Detect which cell encompasses the target text, then output its (X, Y) center coordinate. 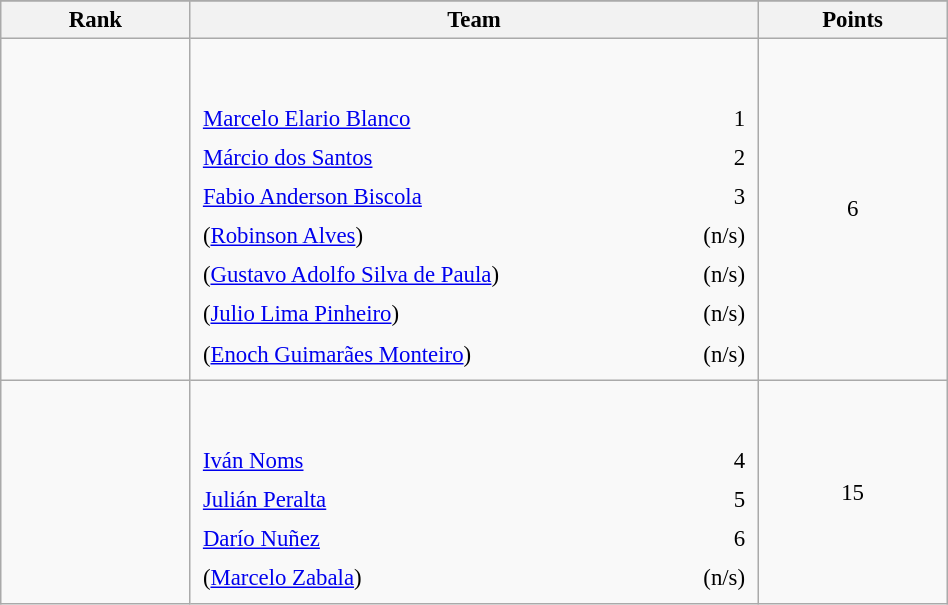
4 (686, 460)
Fabio Anderson Biscola (433, 197)
Julián Peralta (408, 499)
5 (686, 499)
Points (852, 20)
15 (852, 492)
(Gustavo Adolfo Silva de Paula) (433, 275)
(Julio Lima Pinheiro) (433, 314)
Darío Nuñez (408, 538)
Márcio dos Santos (433, 158)
Rank (96, 20)
(Robinson Alves) (433, 236)
(Enoch Guimarães Monteiro) (433, 353)
Iván Noms 4 Julián Peralta 5 Darío Nuñez 6 (Marcelo Zabala) (n/s) (474, 492)
3 (710, 197)
1 (710, 119)
Marcelo Elario Blanco (433, 119)
Iván Noms (408, 460)
Team (474, 20)
(Marcelo Zabala) (408, 577)
2 (710, 158)
